Capture the cell that displays the provided text and extract its (x, y) central coordinate. 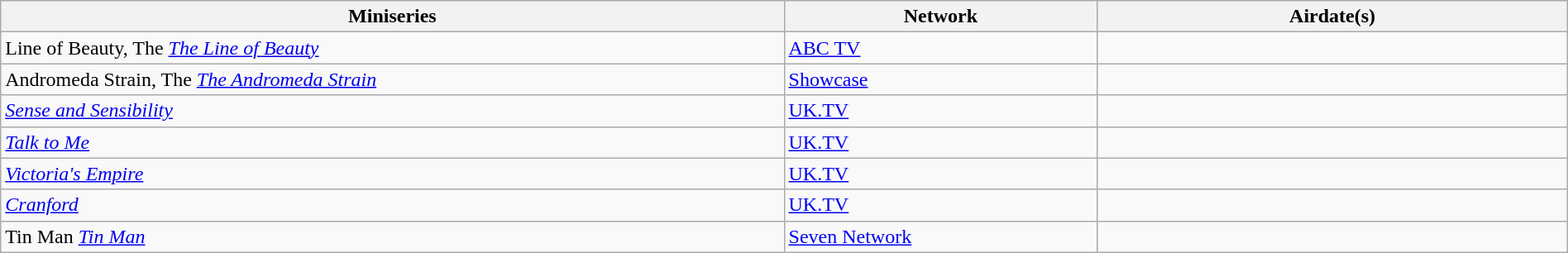
Cranford (392, 205)
Network (941, 17)
Airdate(s) (1332, 17)
Talk to Me (392, 142)
Tin Man Tin Man (392, 236)
ABC TV (941, 48)
Seven Network (941, 236)
Showcase (941, 79)
Sense and Sensibility (392, 111)
Andromeda Strain, The The Andromeda Strain (392, 79)
Miniseries (392, 17)
Line of Beauty, The The Line of Beauty (392, 48)
Victoria's Empire (392, 174)
